Identify which cell holds the provided text, then report its [x, y] central coordinate. 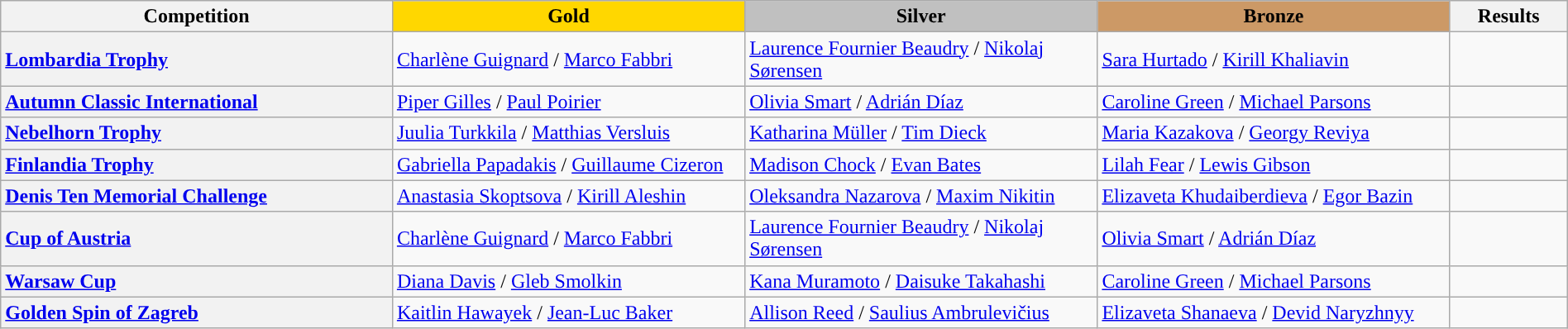
Warsaw Cup [197, 281]
Anastasia Skoptsova / Kirill Aleshin [568, 196]
Golden Spin of Zagreb [197, 312]
Nebelhorn Trophy [197, 133]
Kana Muramoto / Daisuke Takahashi [921, 281]
Cup of Austria [197, 238]
Katharina Müller / Tim Dieck [921, 133]
Competition [197, 17]
Elizaveta Khudaiberdieva / Egor Bazin [1274, 196]
Finlandia Trophy [197, 164]
Kaitlin Hawayek / Jean-Luc Baker [568, 312]
Results [1508, 17]
Gabriella Papadakis / Guillaume Cizeron [568, 164]
Elizaveta Shanaeva / Devid Naryzhnyy [1274, 312]
Madison Chock / Evan Bates [921, 164]
Piper Gilles / Paul Poirier [568, 102]
Allison Reed / Saulius Ambrulevičius [921, 312]
Juulia Turkkila / Matthias Versluis [568, 133]
Sara Hurtado / Kirill Khaliavin [1274, 60]
Lilah Fear / Lewis Gibson [1274, 164]
Gold [568, 17]
Denis Ten Memorial Challenge [197, 196]
Autumn Classic International [197, 102]
Diana Davis / Gleb Smolkin [568, 281]
Lombardia Trophy [197, 60]
Silver [921, 17]
Oleksandra Nazarova / Maxim Nikitin [921, 196]
Maria Kazakova / Georgy Reviya [1274, 133]
Bronze [1274, 17]
